Return (X, Y) of the center of cell containing provided text 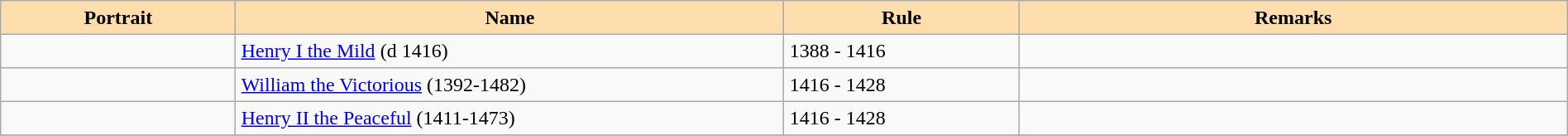
Portrait (118, 17)
Henry II the Peaceful (1411-1473) (509, 118)
1388 - 1416 (901, 51)
Henry I the Mild (d 1416) (509, 51)
Remarks (1293, 17)
Rule (901, 17)
Name (509, 17)
William the Victorious (1392-1482) (509, 85)
